Return (x, y) of the center of cell containing provided text 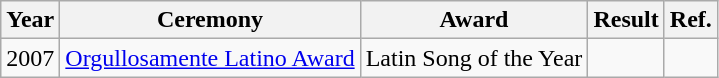
Result (626, 20)
Award (474, 20)
Latin Song of the Year (474, 58)
Ref. (690, 20)
Orgullosamente Latino Award (210, 58)
2007 (30, 58)
Ceremony (210, 20)
Year (30, 20)
